Pinpoint the cell where the given text exists, returning its (x, y) midpoint coordinate. 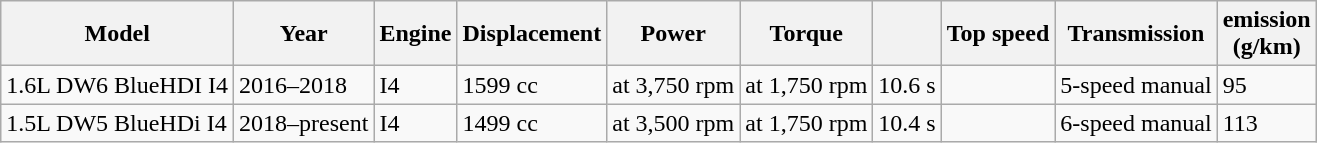
10.4 s (907, 123)
2018–present (304, 123)
113 (1266, 123)
Top speed (998, 34)
1599 cc (532, 85)
Engine (416, 34)
2016–2018 (304, 85)
Year (304, 34)
at 3,750 rpm (674, 85)
10.6 s (907, 85)
1499 cc (532, 123)
at 3,500 rpm (674, 123)
5-speed manual (1136, 85)
6-speed manual (1136, 123)
Power (674, 34)
Model (118, 34)
1.5L DW5 BlueHDi I4 (118, 123)
1.6L DW6 BlueHDI I4 (118, 85)
Displacement (532, 34)
Transmission (1136, 34)
95 (1266, 85)
emission(g/km) (1266, 34)
Torque (806, 34)
